Provide the [X, Y] coordinate of the cell's center where the given text is located.  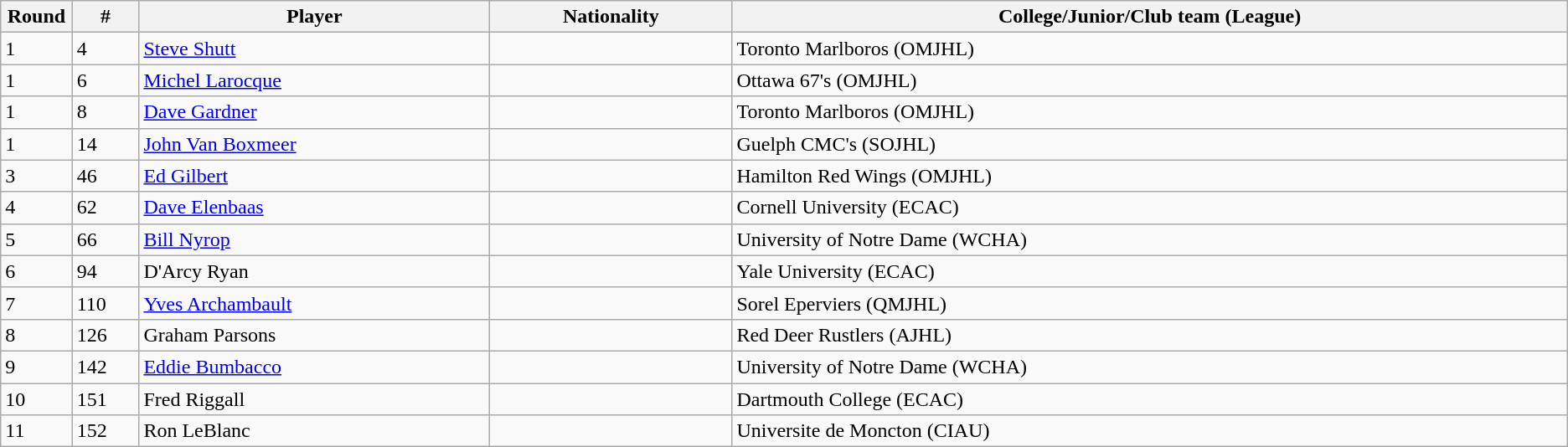
Yale University (ECAC) [1149, 271]
# [106, 17]
142 [106, 367]
Ottawa 67's (OMJHL) [1149, 80]
Round [37, 17]
46 [106, 176]
D'Arcy Ryan [315, 271]
Red Deer Rustlers (AJHL) [1149, 335]
Steve Shutt [315, 49]
Fred Riggall [315, 399]
94 [106, 271]
Eddie Bumbacco [315, 367]
Cornell University (ECAC) [1149, 208]
11 [37, 431]
Nationality [611, 17]
Michel Larocque [315, 80]
Ed Gilbert [315, 176]
3 [37, 176]
9 [37, 367]
Sorel Eperviers (QMJHL) [1149, 303]
College/Junior/Club team (League) [1149, 17]
Universite de Moncton (CIAU) [1149, 431]
Dave Gardner [315, 112]
62 [106, 208]
Guelph CMC's (SOJHL) [1149, 144]
151 [106, 399]
66 [106, 239]
Dartmouth College (ECAC) [1149, 399]
7 [37, 303]
Player [315, 17]
5 [37, 239]
Yves Archambault [315, 303]
14 [106, 144]
126 [106, 335]
Hamilton Red Wings (OMJHL) [1149, 176]
Bill Nyrop [315, 239]
Graham Parsons [315, 335]
152 [106, 431]
Dave Elenbaas [315, 208]
Ron LeBlanc [315, 431]
John Van Boxmeer [315, 144]
10 [37, 399]
110 [106, 303]
